Scan for the cell matching the given text and deliver its (X, Y) coordinate at center. 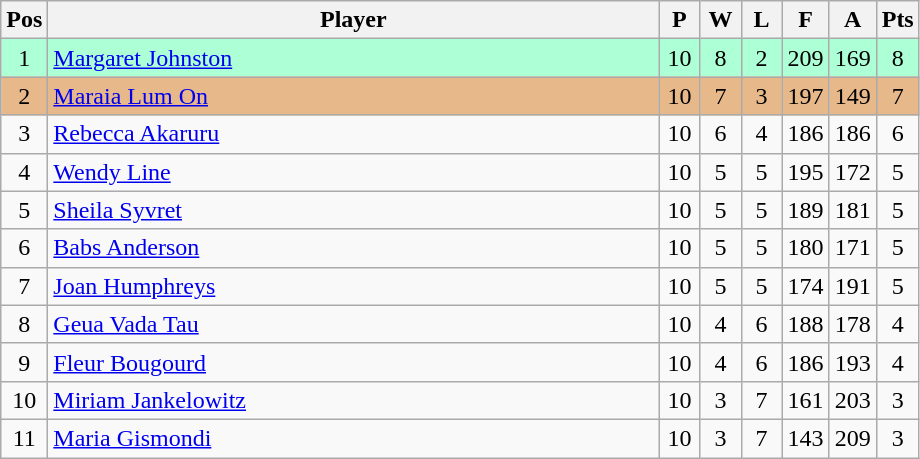
Maria Gismondi (354, 438)
195 (806, 172)
A (852, 20)
Sheila Syvret (354, 210)
Babs Anderson (354, 248)
161 (806, 400)
174 (806, 286)
193 (852, 362)
149 (852, 96)
178 (852, 324)
143 (806, 438)
Pts (898, 20)
Maraia Lum On (354, 96)
1 (24, 58)
197 (806, 96)
171 (852, 248)
9 (24, 362)
L (762, 20)
189 (806, 210)
W (720, 20)
11 (24, 438)
Pos (24, 20)
Margaret Johnston (354, 58)
Geua Vada Tau (354, 324)
Miriam Jankelowitz (354, 400)
191 (852, 286)
203 (852, 400)
188 (806, 324)
172 (852, 172)
Wendy Line (354, 172)
169 (852, 58)
Rebecca Akaruru (354, 134)
F (806, 20)
181 (852, 210)
180 (806, 248)
Joan Humphreys (354, 286)
Fleur Bougourd (354, 362)
Player (354, 20)
P (680, 20)
